Search for the cell housing the specified text and yield its [X, Y] center coordinate. 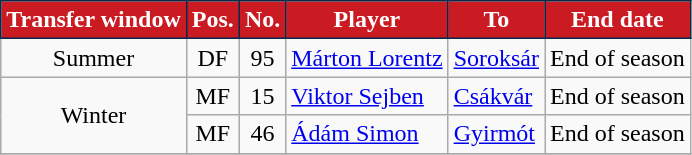
15 [262, 96]
To [496, 20]
Pos. [212, 20]
Csákvár [496, 96]
Márton Lorentz [367, 58]
End date [617, 20]
Summer [94, 58]
Gyirmót [496, 134]
Ádám Simon [367, 134]
Player [367, 20]
46 [262, 134]
DF [212, 58]
No. [262, 20]
Viktor Sejben [367, 96]
Winter [94, 115]
95 [262, 58]
Soroksár [496, 58]
Transfer window [94, 20]
